Return [X, Y] of the center of cell containing provided text 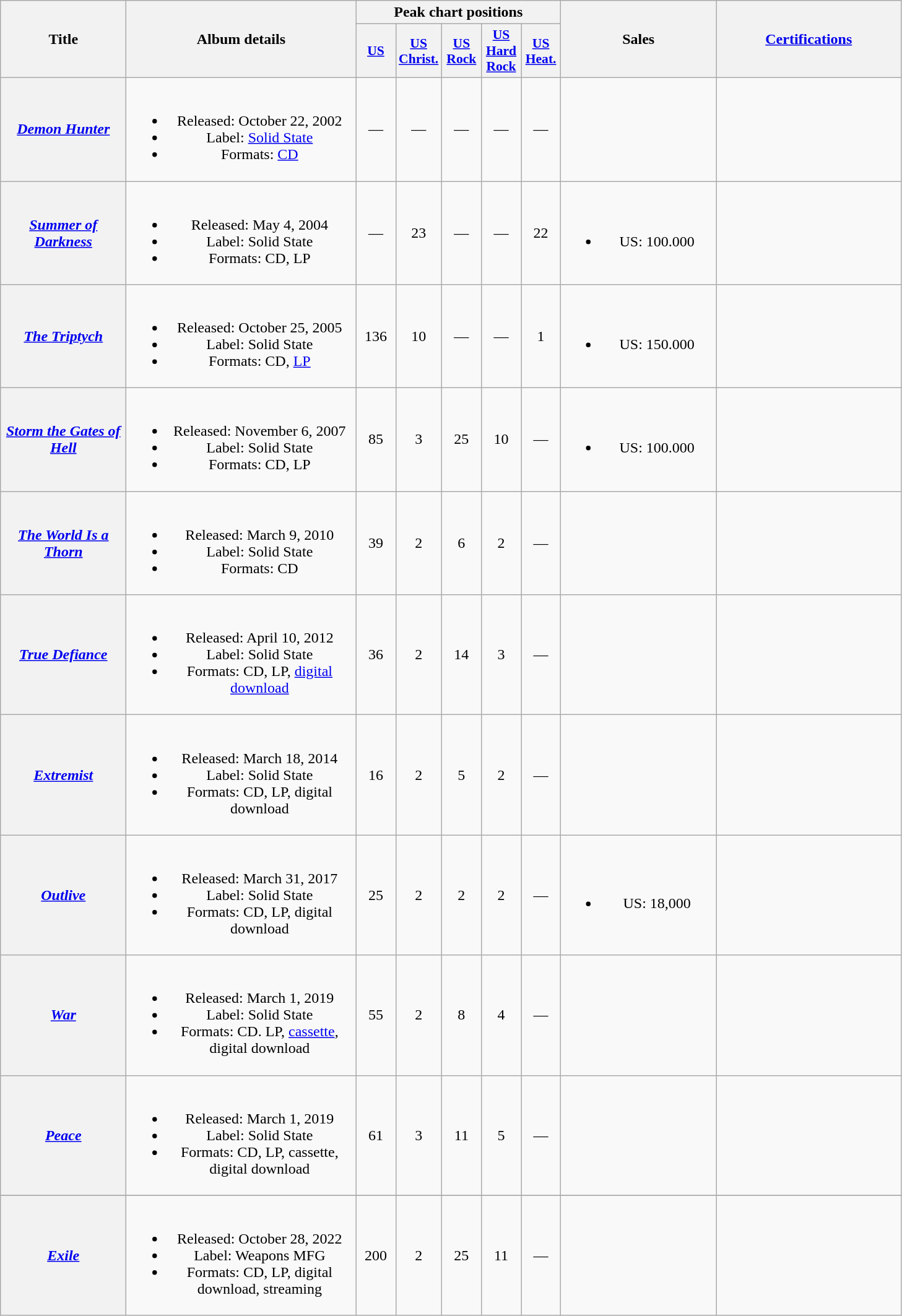
136 [376, 337]
6 [461, 543]
US: 150.000 [639, 337]
Album details [241, 40]
Extremist [63, 775]
1 [541, 337]
55 [376, 1015]
US [376, 51]
Released: May 4, 2004Label: Solid StateFormats: CD, LP [241, 233]
Released: March 18, 2014Label: Solid StateFormats: CD, LP, digital download [241, 775]
Released: March 9, 2010Label: Solid StateFormats: CD [241, 543]
The Triptych [63, 337]
Released: March 1, 2019Label: Solid StateFormats: CD, LP, cassette, digital download [241, 1135]
USRock [461, 51]
Released: October 28, 2022Label: Weapons MFGFormats: CD, LP, digital download, streaming [241, 1255]
True Defiance [63, 655]
Released: March 1, 2019Label: Solid StateFormats: CD. LP, cassette, digital download [241, 1015]
22 [541, 233]
85 [376, 439]
36 [376, 655]
14 [461, 655]
4 [501, 1015]
61 [376, 1135]
16 [376, 775]
Exile [63, 1255]
Title [63, 40]
Released: October 22, 2002Label: Solid StateFormats: CD [241, 129]
Released: April 10, 2012Label: Solid StateFormats: CD, LP, digital download [241, 655]
Peace [63, 1135]
Demon Hunter [63, 129]
USHard Rock [501, 51]
39 [376, 543]
War [63, 1015]
Outlive [63, 895]
US: 18,000 [639, 895]
USChrist. [418, 51]
Storm the Gates of Hell [63, 439]
USHeat. [541, 51]
Sales [639, 40]
23 [418, 233]
Released: October 25, 2005Label: Solid StateFormats: CD, LP [241, 337]
200 [376, 1255]
The World Is a Thorn [63, 543]
Certifications [809, 40]
Released: November 6, 2007Label: Solid StateFormats: CD, LP [241, 439]
Peak chart positions [458, 12]
Summer of Darkness [63, 233]
8 [461, 1015]
Released: March 31, 2017Label: Solid StateFormats: CD, LP, digital download [241, 895]
